Capture the cell that displays the provided text and extract its (X, Y) central coordinate. 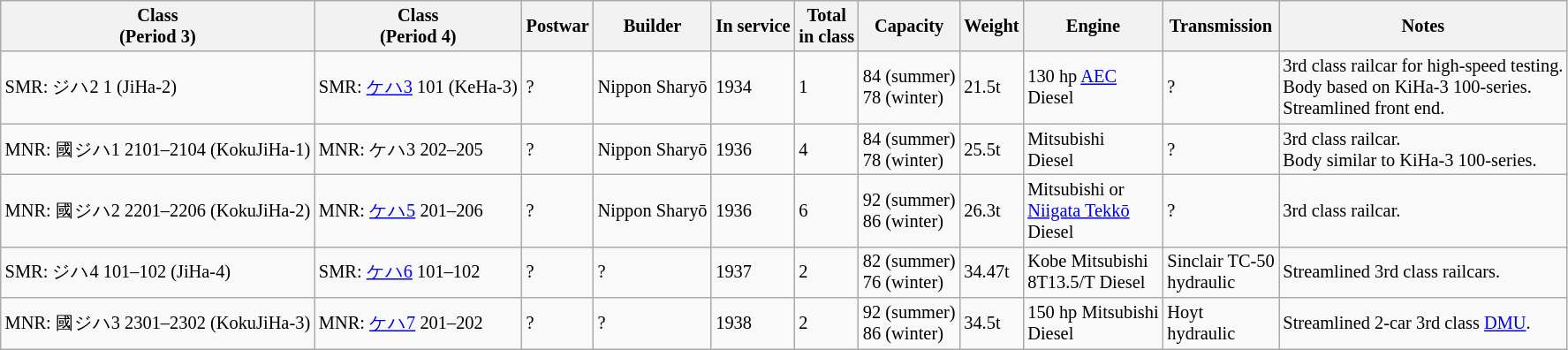
MNR: 國ジハ2 2201–2206 (KokuJiHa-2) (157, 210)
Kobe Mitsubishi8T13.5/T Diesel (1093, 272)
25.5t (991, 149)
Sinclair TC-50hydraulic (1221, 272)
34.5t (991, 323)
SMR: ジハ2 1 (JiHa-2) (157, 87)
150 hp MitsubishiDiesel (1093, 323)
Class(Period 4) (419, 26)
SMR: ケハ3 101 (KeHa-3) (419, 87)
Streamlined 2-car 3rd class DMU. (1424, 323)
3rd class railcar for high-speed testing.Body based on KiHa-3 100-series.Streamlined front end. (1424, 87)
26.3t (991, 210)
1937 (753, 272)
MNR: ケハ7 201–202 (419, 323)
Totalin class (827, 26)
Engine (1093, 26)
Class(Period 3) (157, 26)
1934 (753, 87)
MNR: ケハ3 202–205 (419, 149)
Hoythydraulic (1221, 323)
MitsubishiDiesel (1093, 149)
SMR: ケハ6 101–102 (419, 272)
Transmission (1221, 26)
SMR: ジハ4 101–102 (JiHa-4) (157, 272)
In service (753, 26)
Postwar (558, 26)
Builder (653, 26)
MNR: 國ジハ1 2101–2104 (KokuJiHa-1) (157, 149)
Capacity (909, 26)
1 (827, 87)
Streamlined 3rd class railcars. (1424, 272)
3rd class railcar.Body similar to KiHa-3 100-series. (1424, 149)
1938 (753, 323)
21.5t (991, 87)
82 (summer)76 (winter) (909, 272)
MNR: 國ジハ3 2301–2302 (KokuJiHa-3) (157, 323)
3rd class railcar. (1424, 210)
Weight (991, 26)
4 (827, 149)
MNR: ケハ5 201–206 (419, 210)
6 (827, 210)
130 hp AEC Diesel (1093, 87)
34.47t (991, 272)
Notes (1424, 26)
Mitsubishi orNiigata TekkōDiesel (1093, 210)
